Detect which cell encompasses the target text, then output its (x, y) center coordinate. 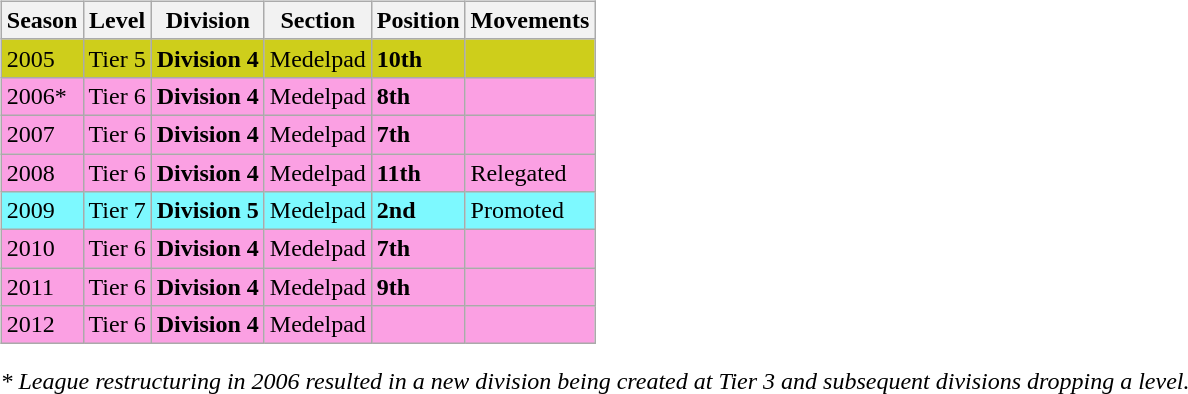
2008 (42, 173)
Season (42, 20)
9th (418, 287)
Section (318, 20)
2007 (42, 134)
8th (418, 96)
2006* (42, 96)
Movements (530, 20)
10th (418, 58)
2005 (42, 58)
Division (208, 20)
Division 5 (208, 211)
Relegated (530, 173)
11th (418, 173)
2010 (42, 249)
2011 (42, 287)
Position (418, 20)
2nd (418, 211)
2012 (42, 325)
2009 (42, 211)
Level (117, 20)
Tier 5 (117, 58)
Tier 7 (117, 211)
Promoted (530, 211)
